Return the [x, y] coordinate for the center point of the cell that contains the specified text.  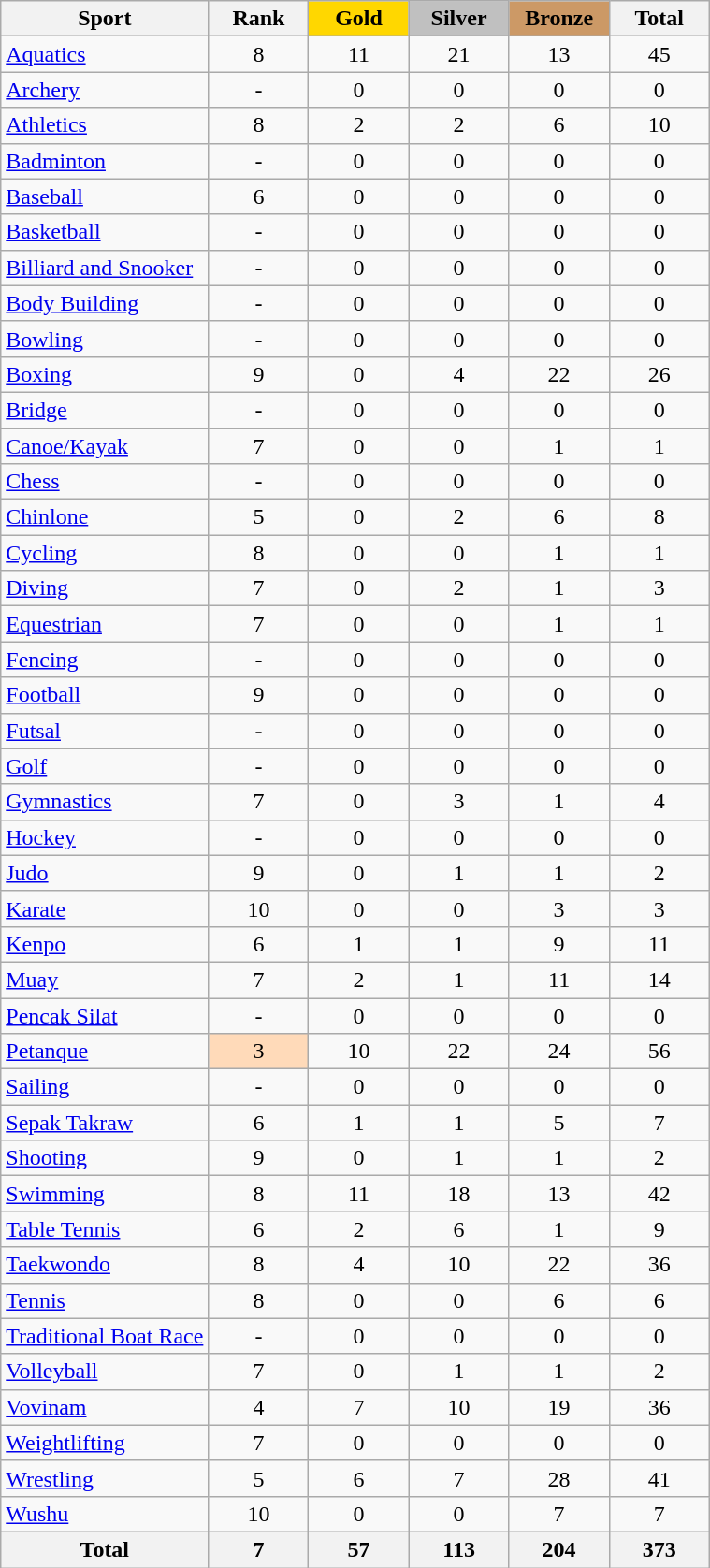
Petanque [105, 1052]
Cycling [105, 553]
Vovinam [105, 1407]
Silver [458, 19]
Traditional Boat Race [105, 1336]
204 [559, 1549]
Basketball [105, 232]
373 [659, 1549]
Rank [258, 19]
Karate [105, 908]
Shooting [105, 1158]
Boxing [105, 374]
Sepak Takraw [105, 1123]
Bronze [559, 19]
Wrestling [105, 1478]
57 [359, 1549]
Fencing [105, 660]
Archery [105, 90]
Kenpo [105, 944]
Baseball [105, 196]
Diving [105, 588]
Football [105, 695]
41 [659, 1478]
42 [659, 1194]
24 [559, 1052]
Muay [105, 980]
18 [458, 1194]
Wushu [105, 1514]
Golf [105, 766]
Table Tennis [105, 1229]
113 [458, 1549]
Pencak Silat [105, 1015]
14 [659, 980]
45 [659, 54]
Judo [105, 873]
Equestrian [105, 624]
Bridge [105, 410]
Swimming [105, 1194]
Taekwondo [105, 1265]
Sport [105, 19]
Sailing [105, 1087]
28 [559, 1478]
Canoe/Kayak [105, 446]
Tennis [105, 1300]
Chinlone [105, 517]
Gold [359, 19]
26 [659, 374]
Badminton [105, 161]
Weightlifting [105, 1443]
Gymnastics [105, 802]
Billiard and Snooker [105, 268]
56 [659, 1052]
Aquatics [105, 54]
Bowling [105, 339]
21 [458, 54]
Futsal [105, 731]
19 [559, 1407]
Athletics [105, 125]
Body Building [105, 303]
Chess [105, 482]
Hockey [105, 837]
Volleyball [105, 1372]
